Scan for the cell matching the given text and deliver its [x, y] coordinate at center. 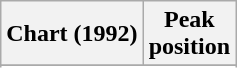
Peak position [189, 34]
Chart (1992) [72, 34]
